Search for the cell housing the specified text and yield its [X, Y] center coordinate. 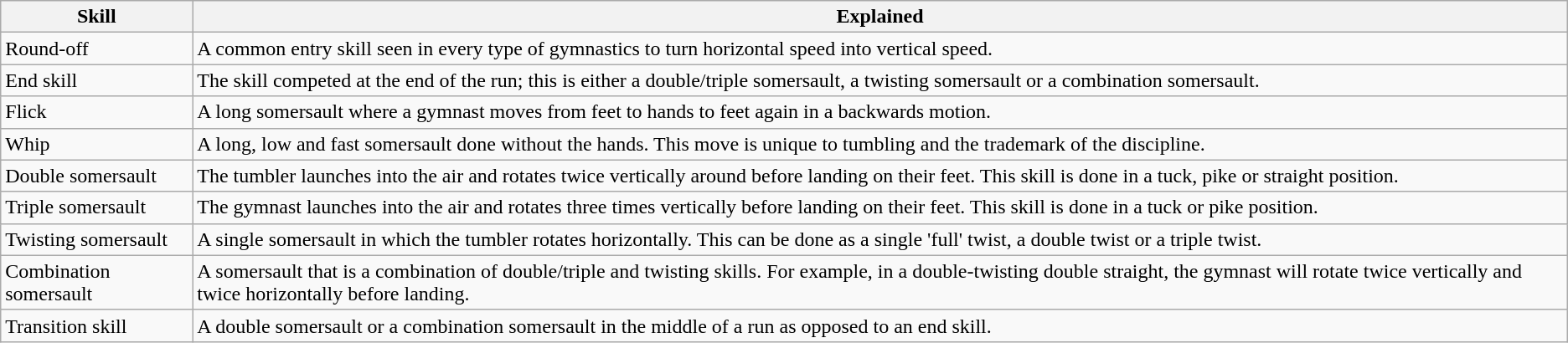
Double somersault [97, 176]
Triple somersault [97, 207]
The skill competed at the end of the run; this is either a double/triple somersault, a twisting somersault or a combination somersault. [879, 80]
Transition skill [97, 325]
End skill [97, 80]
Skill [97, 17]
Combination somersault [97, 283]
A long, low and fast somersault done without the hands. This move is unique to tumbling and the trademark of the discipline. [879, 144]
Whip [97, 144]
Twisting somersault [97, 239]
Round-off [97, 49]
A long somersault where a gymnast moves from feet to hands to feet again in a backwards motion. [879, 112]
A common entry skill seen in every type of gymnastics to turn horizontal speed into vertical speed. [879, 49]
The gymnast launches into the air and rotates three times vertically before landing on their feet. This skill is done in a tuck or pike position. [879, 207]
Explained [879, 17]
Flick [97, 112]
A single somersault in which the tumbler rotates horizontally. This can be done as a single 'full' twist, a double twist or a triple twist. [879, 239]
A double somersault or a combination somersault in the middle of a run as opposed to an end skill. [879, 325]
